Return [x, y] of the center of cell containing provided text 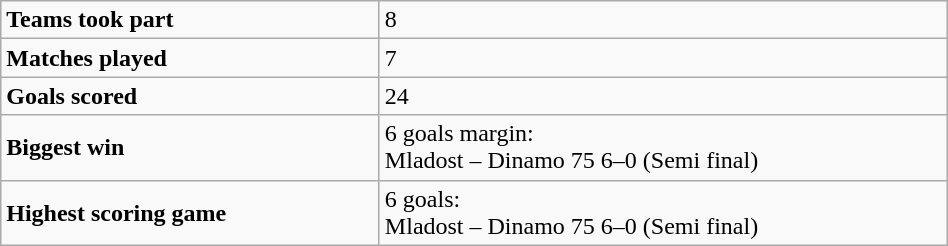
24 [663, 96]
Highest scoring game [190, 212]
Matches played [190, 58]
Biggest win [190, 148]
8 [663, 20]
Goals scored [190, 96]
6 goals margin:Mladost – Dinamo 75 6–0 (Semi final) [663, 148]
6 goals:Mladost – Dinamo 75 6–0 (Semi final) [663, 212]
Teams took part [190, 20]
7 [663, 58]
